Extract the (X, Y) coordinate from the center of the cell holding the provided text.  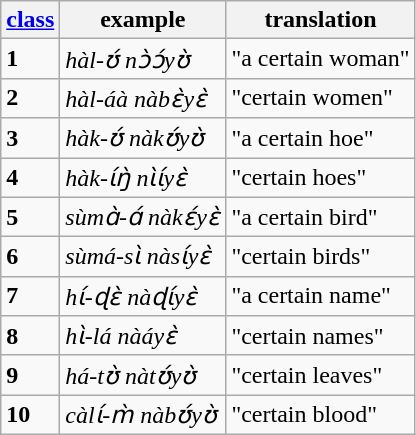
hàk-ʊ́ nàkʊ́yʊ̀ (143, 138)
càlɩ́-m̀ nàbʊ́yʊ̀ (143, 415)
hɩ́-ɖɛ̀ nàɖɩ́yɛ̀ (143, 296)
class (30, 20)
8 (30, 336)
10 (30, 415)
"a certain woman" (320, 59)
"certain blood" (320, 415)
example (143, 20)
sùmɑ̀-ɑ́ nàkɛ́yɛ̀ (143, 217)
5 (30, 217)
"a certain bird" (320, 217)
hàl-áà nàbɛ̀yɛ̀ (143, 98)
"a certain hoe" (320, 138)
9 (30, 375)
sùmá-sɩ̀ nàsɩ́yɛ̀ (143, 257)
1 (30, 59)
há-tʊ̀ nàtʊ́yʊ̀ (143, 375)
2 (30, 98)
3 (30, 138)
"certain names" (320, 336)
6 (30, 257)
4 (30, 178)
"certain birds" (320, 257)
hàk-ɩ́ŋ̀ nɩ̀ɩ́yɛ̀ (143, 178)
"certain women" (320, 98)
"certain leaves" (320, 375)
hàl-ʊ́ nɔ̀ɔ́yʊ̀ (143, 59)
7 (30, 296)
"a certain name" (320, 296)
translation (320, 20)
"certain hoes" (320, 178)
hɩ̀-lá nàáyɛ̀ (143, 336)
